Find where the given text appears and provide that cell's center as (x, y) coordinate. 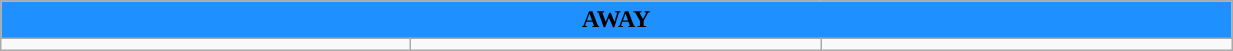
AWAY (616, 20)
